Capture the cell that displays the provided text and extract its [X, Y] central coordinate. 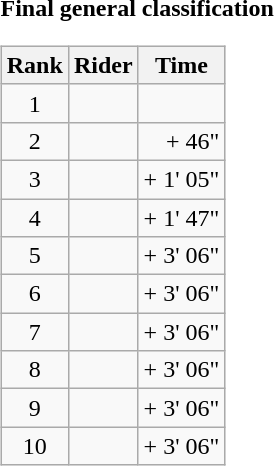
3 [34, 179]
6 [34, 294]
2 [34, 141]
9 [34, 408]
Rider [103, 65]
Rank [34, 65]
+ 1' 05" [182, 179]
Time [182, 65]
5 [34, 256]
7 [34, 332]
4 [34, 217]
+ 1' 47" [182, 217]
1 [34, 103]
+ 46" [182, 141]
8 [34, 370]
10 [34, 446]
